Search for the cell housing the specified text and yield its (X, Y) center coordinate. 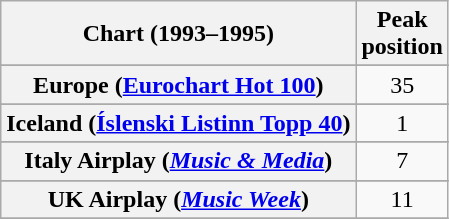
11 (402, 199)
1 (402, 123)
Europe (Eurochart Hot 100) (178, 85)
UK Airplay (Music Week) (178, 199)
Italy Airplay (Music & Media) (178, 161)
Iceland (Íslenski Listinn Topp 40) (178, 123)
Chart (1993–1995) (178, 34)
35 (402, 85)
Peakposition (402, 34)
7 (402, 161)
